Provide the [X, Y] coordinate of the cell's center where the given text is located.  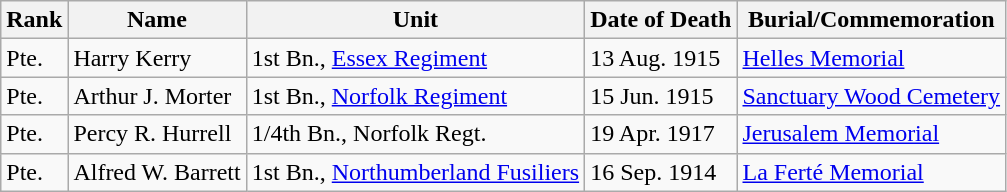
16 Sep. 1914 [661, 172]
Date of Death [661, 20]
Sanctuary Wood Cemetery [872, 96]
La Ferté Memorial [872, 172]
1st Bn., Northumberland Fusiliers [415, 172]
13 Aug. 1915 [661, 58]
1st Bn., Essex Regiment [415, 58]
Percy R. Hurrell [157, 134]
Name [157, 20]
1/4th Bn., Norfolk Regt. [415, 134]
Burial/Commemoration [872, 20]
Rank [34, 20]
Arthur J. Morter [157, 96]
Unit [415, 20]
Jerusalem Memorial [872, 134]
1st Bn., Norfolk Regiment [415, 96]
Helles Memorial [872, 58]
Alfred W. Barrett [157, 172]
15 Jun. 1915 [661, 96]
19 Apr. 1917 [661, 134]
Harry Kerry [157, 58]
